Detect which cell encompasses the target text, then output its [x, y] center coordinate. 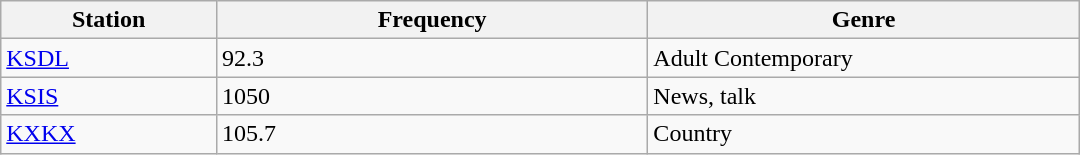
Station [109, 20]
KSIS [109, 96]
Genre [864, 20]
KSDL [109, 58]
KXKX [109, 134]
Country [864, 134]
News, talk [864, 96]
92.3 [432, 58]
Adult Contemporary [864, 58]
105.7 [432, 134]
Frequency [432, 20]
1050 [432, 96]
